Output the (x, y) coordinate of the center of the cell containing the given text.  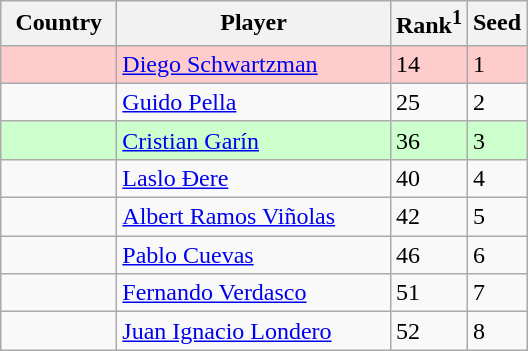
42 (428, 217)
5 (496, 217)
Guido Pella (254, 102)
8 (496, 331)
Country (59, 24)
51 (428, 293)
Seed (496, 24)
Cristian Garín (254, 140)
Rank1 (428, 24)
14 (428, 64)
52 (428, 331)
40 (428, 178)
Pablo Cuevas (254, 255)
Fernando Verdasco (254, 293)
25 (428, 102)
1 (496, 64)
3 (496, 140)
4 (496, 178)
Laslo Đere (254, 178)
46 (428, 255)
Albert Ramos Viñolas (254, 217)
36 (428, 140)
2 (496, 102)
Juan Ignacio Londero (254, 331)
6 (496, 255)
Diego Schwartzman (254, 64)
7 (496, 293)
Player (254, 24)
